For the text-containing cell, return its midpoint in (X, Y) coordinate format. 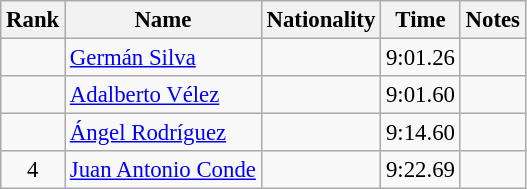
Name (164, 20)
Juan Antonio Conde (164, 170)
4 (33, 170)
Adalberto Vélez (164, 95)
9:01.60 (421, 95)
Nationality (320, 20)
Germán Silva (164, 58)
9:22.69 (421, 170)
9:14.60 (421, 133)
Notes (492, 20)
Ángel Rodríguez (164, 133)
9:01.26 (421, 58)
Time (421, 20)
Rank (33, 20)
